Output the [x, y] coordinate of the center of the cell containing the given text.  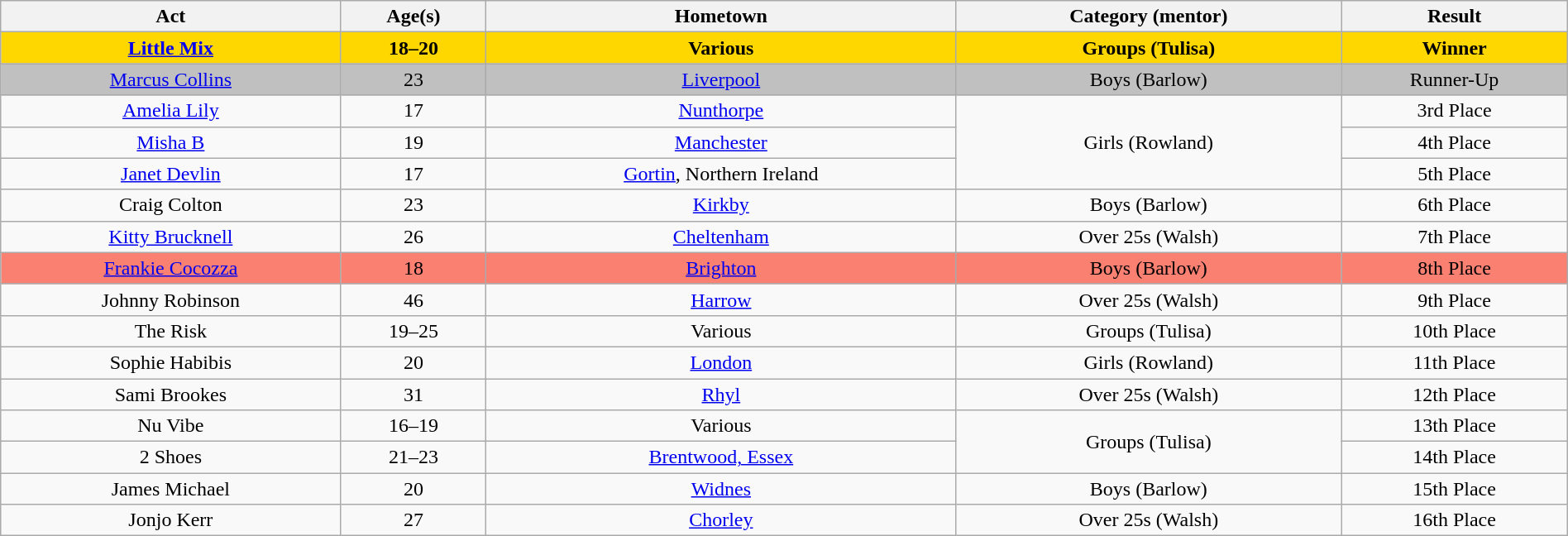
Chorley [721, 520]
Amelia Lily [170, 111]
Nu Vibe [170, 426]
Jonjo Kerr [170, 520]
Misha B [170, 142]
19–25 [414, 331]
Sami Brookes [170, 395]
Liverpool [721, 79]
Age(s) [414, 17]
Category (mentor) [1149, 17]
16th Place [1454, 520]
Kirkby [721, 205]
8th Place [1454, 268]
Janet Devlin [170, 174]
Brentwood, Essex [721, 457]
3rd Place [1454, 111]
26 [414, 237]
Frankie Cocozza [170, 268]
Nunthorpe [721, 111]
Runner-Up [1454, 79]
5th Place [1454, 174]
James Michael [170, 489]
Marcus Collins [170, 79]
Hometown [721, 17]
Johnny Robinson [170, 299]
Rhyl [721, 395]
Act [170, 17]
7th Place [1454, 237]
Little Mix [170, 48]
Kitty Brucknell [170, 237]
11th Place [1454, 362]
13th Place [1454, 426]
27 [414, 520]
Brighton [721, 268]
18 [414, 268]
The Risk [170, 331]
18–20 [414, 48]
Widnes [721, 489]
Manchester [721, 142]
14th Place [1454, 457]
Gortin, Northern Ireland [721, 174]
46 [414, 299]
15th Place [1454, 489]
9th Place [1454, 299]
Cheltenham [721, 237]
London [721, 362]
4th Place [1454, 142]
Sophie Habibis [170, 362]
Craig Colton [170, 205]
12th Place [1454, 395]
Winner [1454, 48]
6th Place [1454, 205]
19 [414, 142]
21–23 [414, 457]
Harrow [721, 299]
10th Place [1454, 331]
16–19 [414, 426]
2 Shoes [170, 457]
Result [1454, 17]
31 [414, 395]
